Pinpoint the cell where the given text exists, returning its (x, y) midpoint coordinate. 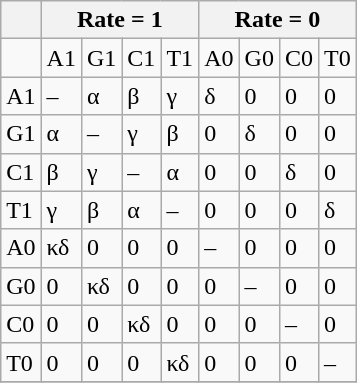
Rate = 1 (120, 20)
Rate = 0 (278, 20)
